Find where the given text appears and provide that cell's center as [x, y] coordinate. 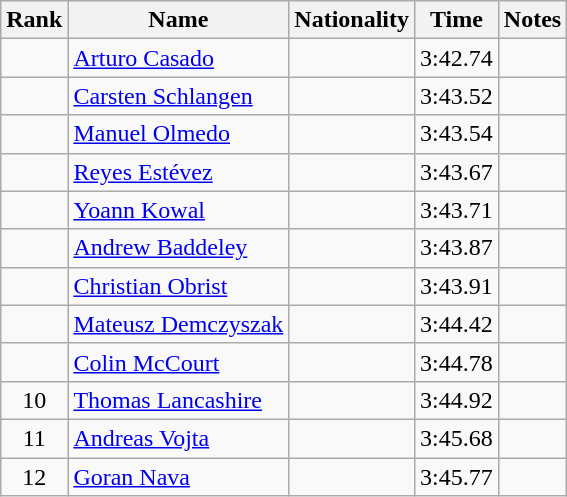
Reyes Estévez [178, 172]
10 [34, 400]
Andreas Vojta [178, 438]
Notes [532, 20]
Manuel Olmedo [178, 134]
Colin McCourt [178, 362]
3:45.68 [457, 438]
Time [457, 20]
3:43.54 [457, 134]
3:45.77 [457, 477]
Name [178, 20]
3:43.87 [457, 248]
Yoann Kowal [178, 210]
3:42.74 [457, 58]
3:43.67 [457, 172]
Carsten Schlangen [178, 96]
3:44.92 [457, 400]
Andrew Baddeley [178, 248]
Rank [34, 20]
Mateusz Demczyszak [178, 324]
11 [34, 438]
Christian Obrist [178, 286]
3:44.42 [457, 324]
Thomas Lancashire [178, 400]
Arturo Casado [178, 58]
3:44.78 [457, 362]
3:43.91 [457, 286]
3:43.52 [457, 96]
Goran Nava [178, 477]
12 [34, 477]
3:43.71 [457, 210]
Nationality [352, 20]
